Identify which cell holds the provided text, then report its (x, y) central coordinate. 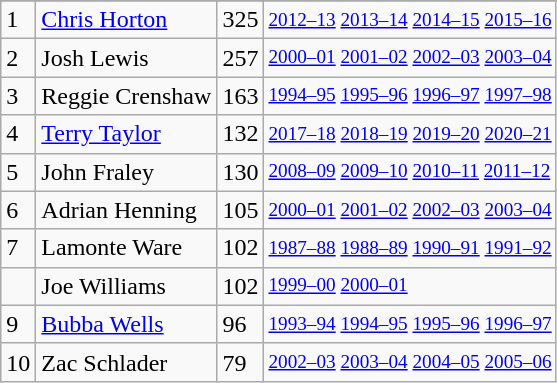
96 (240, 324)
Chris Horton (126, 20)
132 (240, 134)
105 (240, 210)
163 (240, 96)
79 (240, 362)
Bubba Wells (126, 324)
4 (18, 134)
Terry Taylor (126, 134)
1993–94 1994–95 1995–96 1996–97 (410, 324)
325 (240, 20)
Zac Schlader (126, 362)
1 (18, 20)
2008–09 2009–10 2010–11 2011–12 (410, 172)
3 (18, 96)
2017–18 2018–19 2019–20 2020–21 (410, 134)
Reggie Crenshaw (126, 96)
John Fraley (126, 172)
6 (18, 210)
Lamonte Ware (126, 248)
130 (240, 172)
2 (18, 58)
2002–03 2003–04 2004–05 2005–06 (410, 362)
Josh Lewis (126, 58)
1994–95 1995–96 1996–97 1997–98 (410, 96)
Adrian Henning (126, 210)
5 (18, 172)
1987–88 1988–89 1990–91 1991–92 (410, 248)
10 (18, 362)
257 (240, 58)
7 (18, 248)
1999–00 2000–01 (410, 286)
Joe Williams (126, 286)
9 (18, 324)
2012–13 2013–14 2014–15 2015–16 (410, 20)
